Pinpoint the cell where the given text exists, returning its (X, Y) midpoint coordinate. 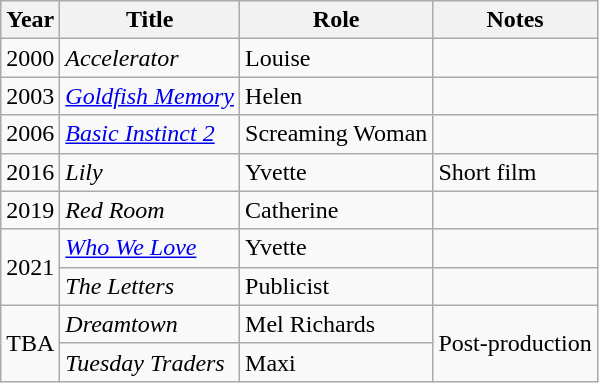
Mel Richards (336, 324)
2016 (30, 172)
Title (150, 20)
Notes (515, 20)
2003 (30, 96)
2021 (30, 267)
Role (336, 20)
Basic Instinct 2 (150, 134)
Publicist (336, 286)
TBA (30, 343)
Catherine (336, 210)
Short film (515, 172)
2019 (30, 210)
2006 (30, 134)
Tuesday Traders (150, 362)
The Letters (150, 286)
Red Room (150, 210)
Accelerator (150, 58)
Lily (150, 172)
2000 (30, 58)
Louise (336, 58)
Maxi (336, 362)
Year (30, 20)
Who We Love (150, 248)
Goldfish Memory (150, 96)
Post-production (515, 343)
Screaming Woman (336, 134)
Dreamtown (150, 324)
Helen (336, 96)
